Search for the cell housing the specified text and yield its [x, y] center coordinate. 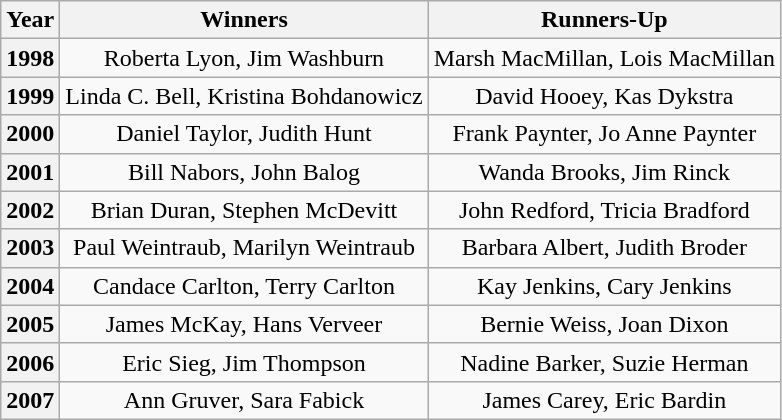
David Hooey, Kas Dykstra [604, 96]
2004 [30, 286]
Daniel Taylor, Judith Hunt [244, 134]
Bill Nabors, John Balog [244, 172]
2005 [30, 324]
Marsh MacMillan, Lois MacMillan [604, 58]
Linda C. Bell, Kristina Bohdanowicz [244, 96]
James McKay, Hans Verveer [244, 324]
James Carey, Eric Bardin [604, 400]
Eric Sieg, Jim Thompson [244, 362]
John Redford, Tricia Bradford [604, 210]
Paul Weintraub, Marilyn Weintraub [244, 248]
Roberta Lyon, Jim Washburn [244, 58]
2000 [30, 134]
Frank Paynter, Jo Anne Paynter [604, 134]
Wanda Brooks, Jim Rinck [604, 172]
Barbara Albert, Judith Broder [604, 248]
Bernie Weiss, Joan Dixon [604, 324]
2003 [30, 248]
Kay Jenkins, Cary Jenkins [604, 286]
Year [30, 20]
Brian Duran, Stephen McDevitt [244, 210]
Runners-Up [604, 20]
2002 [30, 210]
Winners [244, 20]
Nadine Barker, Suzie Herman [604, 362]
2007 [30, 400]
1998 [30, 58]
1999 [30, 96]
2001 [30, 172]
Candace Carlton, Terry Carlton [244, 286]
2006 [30, 362]
Ann Gruver, Sara Fabick [244, 400]
